Extract the (X, Y) coordinate from the center of the cell holding the provided text.  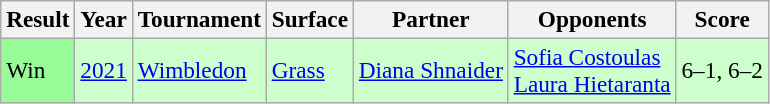
Win (38, 70)
6–1, 6–2 (722, 70)
Score (722, 19)
Result (38, 19)
Wimbledon (199, 70)
Diana Shnaider (430, 70)
Year (104, 19)
2021 (104, 70)
Opponents (592, 19)
Partner (430, 19)
Surface (310, 19)
Tournament (199, 19)
Grass (310, 70)
Sofia Costoulas Laura Hietaranta (592, 70)
